For the text-containing cell, return its midpoint in (X, Y) coordinate format. 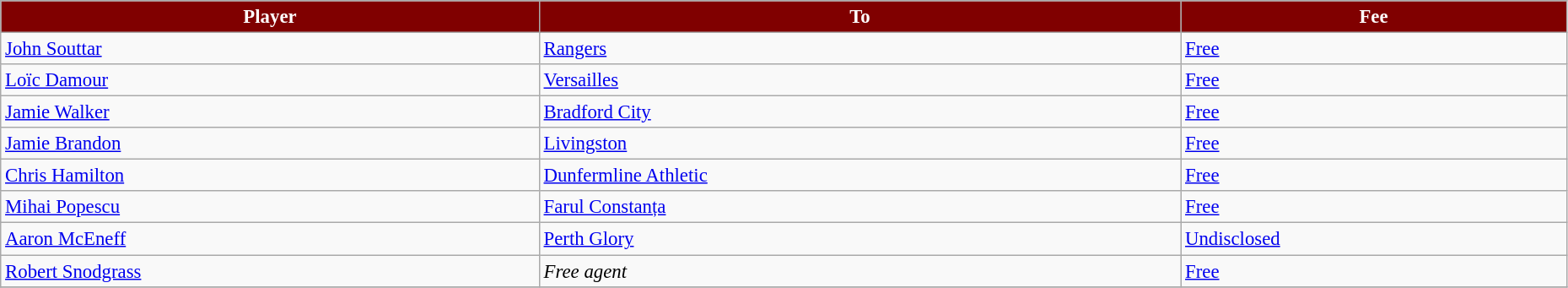
Livingston (859, 144)
Farul Constanța (859, 207)
Jamie Brandon (270, 144)
Free agent (859, 271)
Jamie Walker (270, 112)
Perth Glory (859, 239)
Robert Snodgrass (270, 271)
Fee (1374, 17)
Mihai Popescu (270, 207)
Bradford City (859, 112)
Player (270, 17)
John Souttar (270, 49)
Rangers (859, 49)
Versailles (859, 80)
Dunfermline Athletic (859, 176)
Undisclosed (1374, 239)
Chris Hamilton (270, 176)
Loïc Damour (270, 80)
Aaron McEneff (270, 239)
To (859, 17)
